For the text-containing cell, return its midpoint in [x, y] coordinate format. 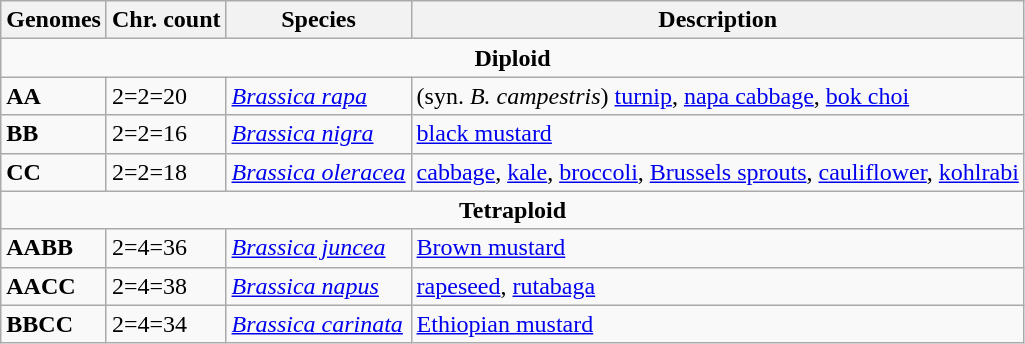
AABB [54, 248]
Brown mustard [718, 248]
BB [54, 134]
BBCC [54, 324]
Brassica napus [318, 286]
AACC [54, 286]
black mustard [718, 134]
Chr. count [166, 20]
Brassica oleracea [318, 172]
2=2=16 [166, 134]
Diploid [513, 58]
2=4=38 [166, 286]
Description [718, 20]
2=2=18 [166, 172]
Genomes [54, 20]
Brassica carinata [318, 324]
AA [54, 96]
CC [54, 172]
(syn. B. campestris) turnip, napa cabbage, bok choi [718, 96]
Brassica nigra [318, 134]
Species [318, 20]
Brassica juncea [318, 248]
Tetraploid [513, 210]
2=4=34 [166, 324]
Brassica rapa [318, 96]
2=4=36 [166, 248]
rapeseed, rutabaga [718, 286]
Ethiopian mustard [718, 324]
cabbage, kale, broccoli, Brussels sprouts, cauliflower, kohlrabi [718, 172]
2=2=20 [166, 96]
